Locate the cell with the specified text and output its [x, y] center coordinate. 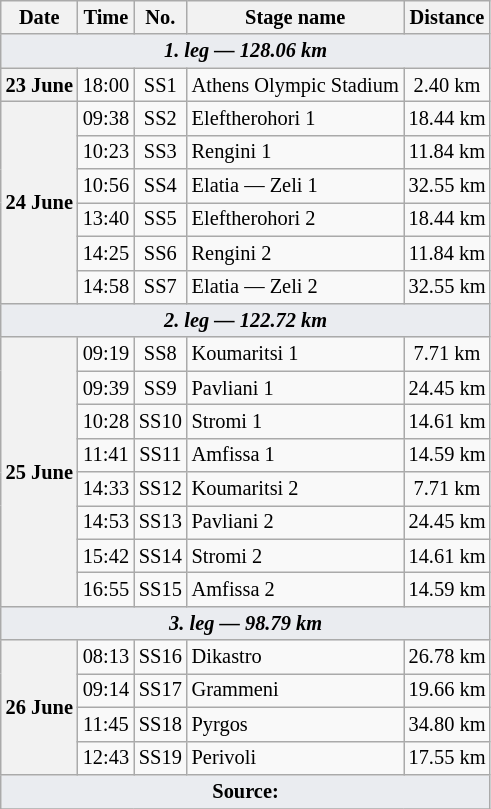
18:00 [106, 85]
Stromi 1 [296, 421]
11:41 [106, 455]
Rengini 1 [296, 152]
Eleftherohori 1 [296, 118]
Eleftherohori 2 [296, 219]
Dikastro [296, 657]
SS9 [160, 388]
14:25 [106, 253]
2. leg — 122.72 km [246, 320]
24 June [40, 202]
SS14 [160, 556]
23 June [40, 85]
Pavliani 2 [296, 522]
10:28 [106, 421]
Date [40, 17]
08:13 [106, 657]
Athens Olympic Stadium [296, 85]
SS7 [160, 287]
09:38 [106, 118]
Time [106, 17]
10:23 [106, 152]
34.80 km [448, 724]
1. leg — 128.06 km [246, 51]
Amfissa 1 [296, 455]
SS16 [160, 657]
SS6 [160, 253]
Amfissa 2 [296, 589]
14:53 [106, 522]
17.55 km [448, 758]
14:58 [106, 287]
12:43 [106, 758]
26.78 km [448, 657]
09:39 [106, 388]
SS13 [160, 522]
19.66 km [448, 690]
Koumaritsi 2 [296, 489]
Pyrgos [296, 724]
Perivoli [296, 758]
SS1 [160, 85]
Stromi 2 [296, 556]
2.40 km [448, 85]
Source: [246, 791]
13:40 [106, 219]
Koumaritsi 1 [296, 354]
Pavliani 1 [296, 388]
Grammeni [296, 690]
Elatia — Zeli 1 [296, 186]
No. [160, 17]
SS19 [160, 758]
SS2 [160, 118]
14:33 [106, 489]
11:45 [106, 724]
SS5 [160, 219]
25 June [40, 472]
Stage name [296, 17]
SS4 [160, 186]
Distance [448, 17]
09:14 [106, 690]
16:55 [106, 589]
3. leg — 98.79 km [246, 623]
SS15 [160, 589]
SS10 [160, 421]
Rengini 2 [296, 253]
SS17 [160, 690]
SS3 [160, 152]
26 June [40, 708]
SS8 [160, 354]
Elatia — Zeli 2 [296, 287]
09:19 [106, 354]
10:56 [106, 186]
SS12 [160, 489]
15:42 [106, 556]
SS11 [160, 455]
SS18 [160, 724]
